Output the [X, Y] coordinate of the center of the cell containing the given text.  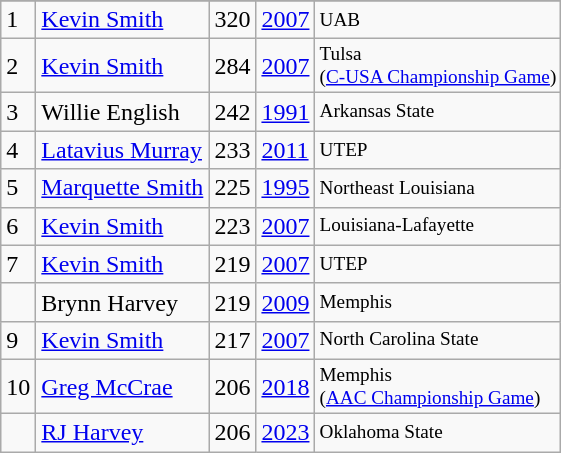
Tulsa(C-USA Championship Game) [438, 66]
5 [18, 188]
Louisiana-Lafayette [438, 226]
1995 [286, 188]
1 [18, 20]
2018 [286, 386]
RJ Harvey [122, 433]
Memphis [438, 302]
1991 [286, 112]
2009 [286, 302]
UAB [438, 20]
6 [18, 226]
Arkansas State [438, 112]
Greg McCrae [122, 386]
Northeast Louisiana [438, 188]
284 [232, 66]
Marquette Smith [122, 188]
2023 [286, 433]
320 [232, 20]
Oklahoma State [438, 433]
242 [232, 112]
217 [232, 340]
9 [18, 340]
10 [18, 386]
225 [232, 188]
Latavius Murray [122, 150]
233 [232, 150]
Willie English [122, 112]
223 [232, 226]
North Carolina State [438, 340]
7 [18, 264]
Memphis(AAC Championship Game) [438, 386]
2011 [286, 150]
4 [18, 150]
3 [18, 112]
2 [18, 66]
Brynn Harvey [122, 302]
